Return [X, Y] of the center of cell containing provided text 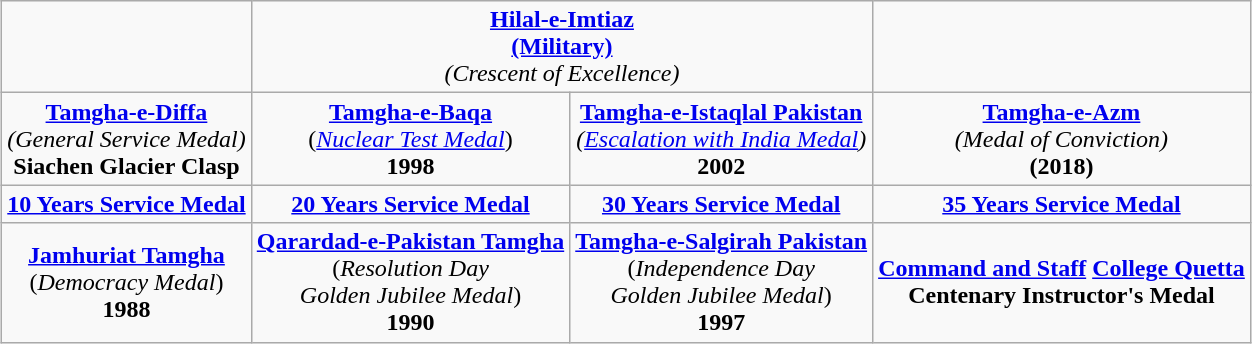
20 Years Service Medal [410, 204]
30 Years Service Medal [722, 204]
Tamgha-e-Istaqlal Pakistan(Escalation with India Medal)2002 [722, 139]
Tamgha-e-Salgirah Pakistan(Independence DayGolden Jubilee Medal)1997 [722, 282]
Qarardad-e-Pakistan Tamgha(Resolution DayGolden Jubilee Medal)1990 [410, 282]
Jamhuriat Tamgha(Democracy Medal)1988 [127, 282]
35 Years Service Medal [1062, 204]
Command and Staff College QuettaCentenary Instructor's Medal [1062, 282]
Hilal-e-Imtiaz(Military)(Crescent of Excellence) [562, 47]
Tamgha-e-Baqa(Nuclear Test Medal)1998 [410, 139]
10 Years Service Medal [127, 204]
Tamgha-e-Azm(Medal of Conviction)(2018) [1062, 139]
Tamgha-e-Diffa(General Service Medal)Siachen Glacier Clasp [127, 139]
